Detect which cell encompasses the target text, then output its (X, Y) center coordinate. 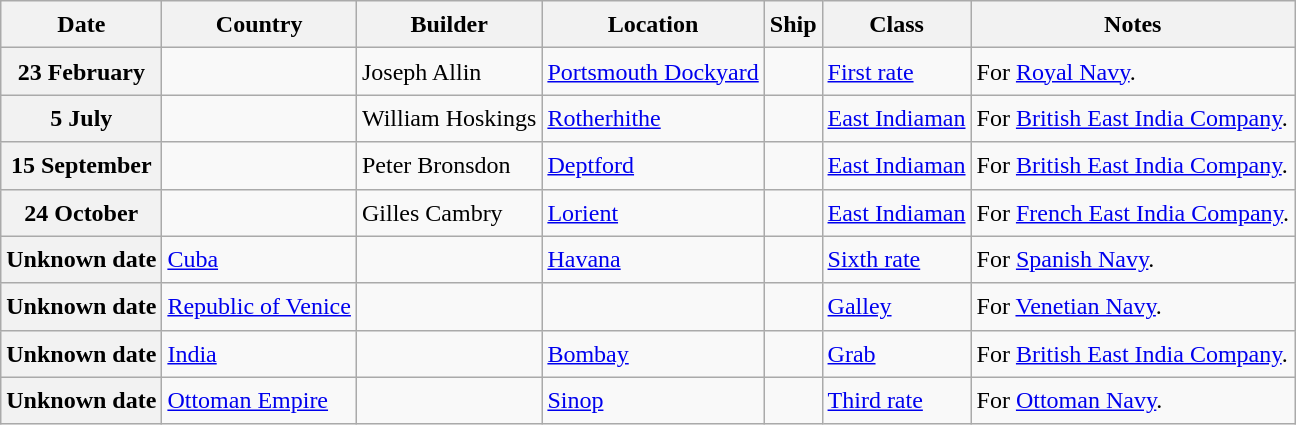
Country (260, 24)
Portsmouth Dockyard (653, 72)
Grab (896, 354)
Republic of Venice (260, 306)
For Royal Navy. (1132, 72)
Sixth rate (896, 260)
Peter Bronsdon (448, 166)
India (260, 354)
5 July (82, 118)
Class (896, 24)
William Hoskings (448, 118)
Location (653, 24)
15 September (82, 166)
Joseph Allin (448, 72)
First rate (896, 72)
24 October (82, 212)
Rotherhithe (653, 118)
Havana (653, 260)
23 February (82, 72)
For Venetian Navy. (1132, 306)
Date (82, 24)
Ottoman Empire (260, 400)
Cuba (260, 260)
For Ottoman Navy. (1132, 400)
For French East India Company. (1132, 212)
Bombay (653, 354)
Deptford (653, 166)
Builder (448, 24)
Gilles Cambry (448, 212)
Ship (793, 24)
Galley (896, 306)
Sinop (653, 400)
Third rate (896, 400)
For Spanish Navy. (1132, 260)
Notes (1132, 24)
Lorient (653, 212)
